Scan for the cell matching the given text and deliver its [x, y] coordinate at center. 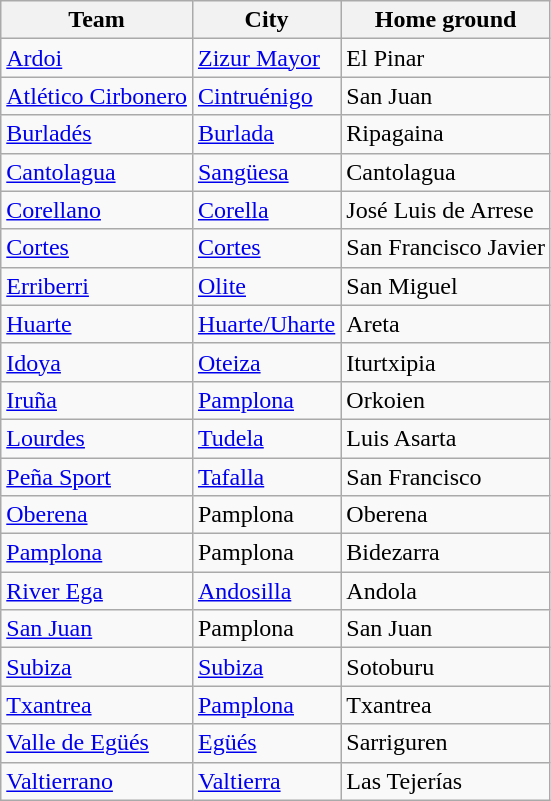
Cintruénigo [266, 96]
Areta [446, 324]
Tafalla [266, 477]
Lourdes [97, 438]
Peña Sport [97, 477]
Orkoien [446, 400]
Huarte [97, 324]
Oteiza [266, 362]
San Miguel [446, 286]
Valtierra [266, 781]
Team [97, 20]
Zizur Mayor [266, 58]
Atlético Cirbonero [97, 96]
Tudela [266, 438]
José Luis de Arrese [446, 210]
Idoya [97, 362]
Sotoburu [446, 667]
Home ground [446, 20]
Huarte/Uharte [266, 324]
Olite [266, 286]
Corella [266, 210]
Iruña [97, 400]
River Ega [97, 591]
Andosilla [266, 591]
Erriberri [97, 286]
San Francisco Javier [446, 248]
Luis Asarta [446, 438]
Burlada [266, 134]
Valle de Egüés [97, 743]
Andola [446, 591]
Las Tejerías [446, 781]
Corellano [97, 210]
Ardoi [97, 58]
Sangüesa [266, 172]
Bidezarra [446, 553]
Burladés [97, 134]
Sarriguren [446, 743]
El Pinar [446, 58]
Valtierrano [97, 781]
Ripagaina [446, 134]
Iturtxipia [446, 362]
City [266, 20]
Egüés [266, 743]
San Francisco [446, 477]
